Output the (X, Y) coordinate of the center of the cell containing the given text.  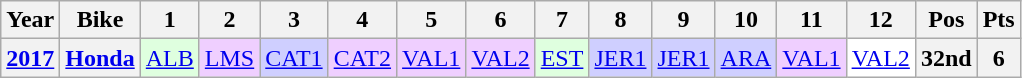
LMS (229, 58)
8 (620, 20)
ARA (746, 58)
9 (684, 20)
Year (30, 20)
2017 (30, 58)
2 (229, 20)
EST (562, 58)
ALB (170, 58)
10 (746, 20)
Pts (998, 20)
11 (812, 20)
Honda (100, 58)
7 (562, 20)
5 (432, 20)
32nd (946, 58)
1 (170, 20)
CAT2 (362, 58)
Pos (946, 20)
4 (362, 20)
CAT1 (294, 58)
3 (294, 20)
12 (880, 20)
Bike (100, 20)
